Provide the (X, Y) coordinate of the cell's center where the given text is located.  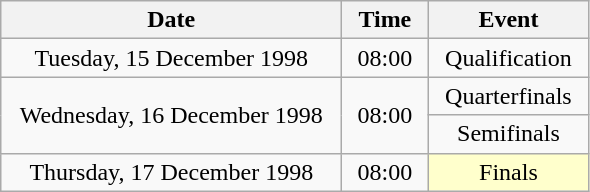
Date (172, 20)
Thursday, 17 December 1998 (172, 172)
Semifinals (508, 134)
Qualification (508, 58)
Wednesday, 16 December 1998 (172, 115)
Quarterfinals (508, 96)
Tuesday, 15 December 1998 (172, 58)
Time (385, 20)
Event (508, 20)
Finals (508, 172)
